Return the [x, y] coordinate for the center point of the cell that contains the specified text.  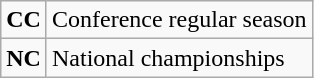
NC [24, 58]
CC [24, 20]
Conference regular season [179, 20]
National championships [179, 58]
